Return the [x, y] coordinate for the center point of the cell that contains the specified text.  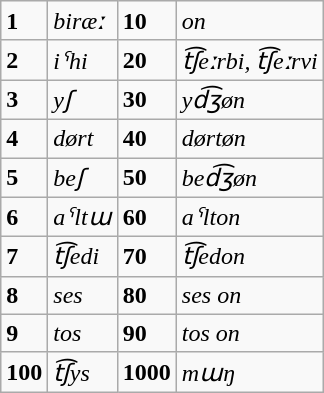
3 [24, 100]
60 [146, 217]
biræː [82, 21]
100 [24, 372]
30 [146, 100]
bed͡ʒøn [250, 178]
7 [24, 257]
6 [24, 217]
t͡ʃedi [82, 257]
5 [24, 178]
tos on [250, 333]
ses [82, 295]
beʃ [82, 178]
iˁhi [82, 60]
tos [82, 333]
on [250, 21]
t͡ʃys [82, 372]
90 [146, 333]
80 [146, 295]
ses on [250, 295]
dørtøn [250, 138]
9 [24, 333]
70 [146, 257]
mɯŋ [250, 372]
1000 [146, 372]
4 [24, 138]
1 [24, 21]
dørt [82, 138]
yd͡ʒøn [250, 100]
2 [24, 60]
20 [146, 60]
aˁlton [250, 217]
aˁltɯ [82, 217]
50 [146, 178]
8 [24, 295]
yʃ [82, 100]
t͡ʃeːrbi, t͡ʃeːrvi [250, 60]
40 [146, 138]
t͡ʃedon [250, 257]
10 [146, 21]
